Pinpoint the cell where the given text exists, returning its [X, Y] midpoint coordinate. 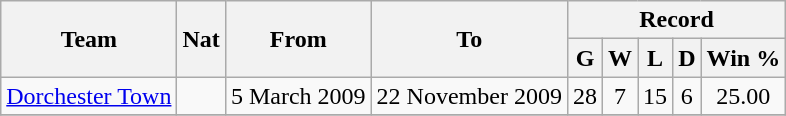
Record [676, 20]
D [687, 58]
L [656, 58]
Nat [201, 39]
5 March 2009 [298, 96]
15 [656, 96]
25.00 [744, 96]
Dorchester Town [89, 96]
From [298, 39]
7 [620, 96]
Win % [744, 58]
W [620, 58]
G [584, 58]
6 [687, 96]
Team [89, 39]
To [469, 39]
22 November 2009 [469, 96]
28 [584, 96]
